Return the (x, y) coordinate for the center point of the cell that contains the specified text.  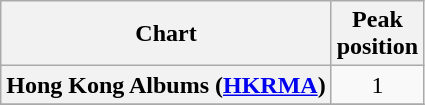
Hong Kong Albums (HKRMA) (166, 85)
Chart (166, 34)
1 (377, 85)
Peakposition (377, 34)
